Pinpoint the cell where the given text exists, returning its [x, y] midpoint coordinate. 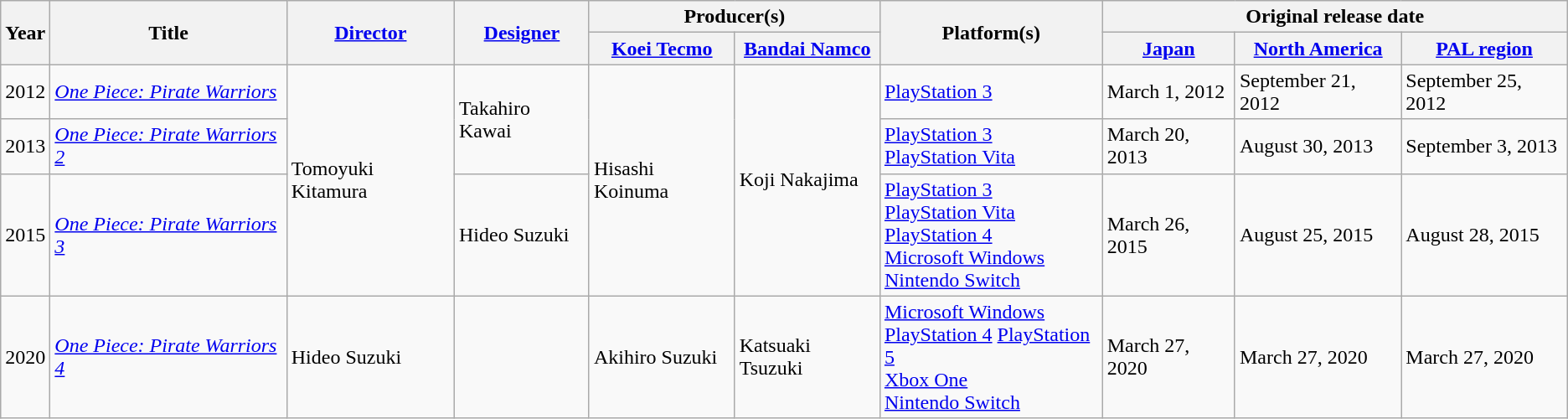
PlayStation 3PlayStation Vita [991, 146]
Year [25, 33]
September 25, 2012 [1484, 92]
Tomoyuki Kitamura [370, 180]
August 30, 2013 [1318, 146]
PAL region [1484, 49]
2013 [25, 146]
August 28, 2015 [1484, 235]
One Piece: Pirate Warriors 2 [168, 146]
One Piece: Pirate Warriors 3 [168, 235]
Designer [523, 33]
Title [168, 33]
Platform(s) [991, 33]
March 26, 2015 [1168, 235]
Hisashi Koinuma [662, 180]
Japan [1168, 49]
Koji Nakajima [807, 180]
Original release date [1335, 17]
September 3, 2013 [1484, 146]
March 20, 2013 [1168, 146]
Director [370, 33]
2012 [25, 92]
PlayStation 3 [991, 92]
Takahiro Kawai [523, 119]
August 25, 2015 [1318, 235]
One Piece: Pirate Warriors 4 [168, 357]
Katsuaki Tsuzuki [807, 357]
September 21, 2012 [1318, 92]
March 1, 2012 [1168, 92]
North America [1318, 49]
Koei Tecmo [662, 49]
Microsoft WindowsPlayStation 4 PlayStation 5 Xbox OneNintendo Switch [991, 357]
2020 [25, 357]
PlayStation 3PlayStation VitaPlayStation 4Microsoft WindowsNintendo Switch [991, 235]
2015 [25, 235]
Bandai Namco [807, 49]
Akihiro Suzuki [662, 357]
One Piece: Pirate Warriors [168, 92]
Producer(s) [734, 17]
